Provide the (X, Y) coordinate of the cell's center where the given text is located.  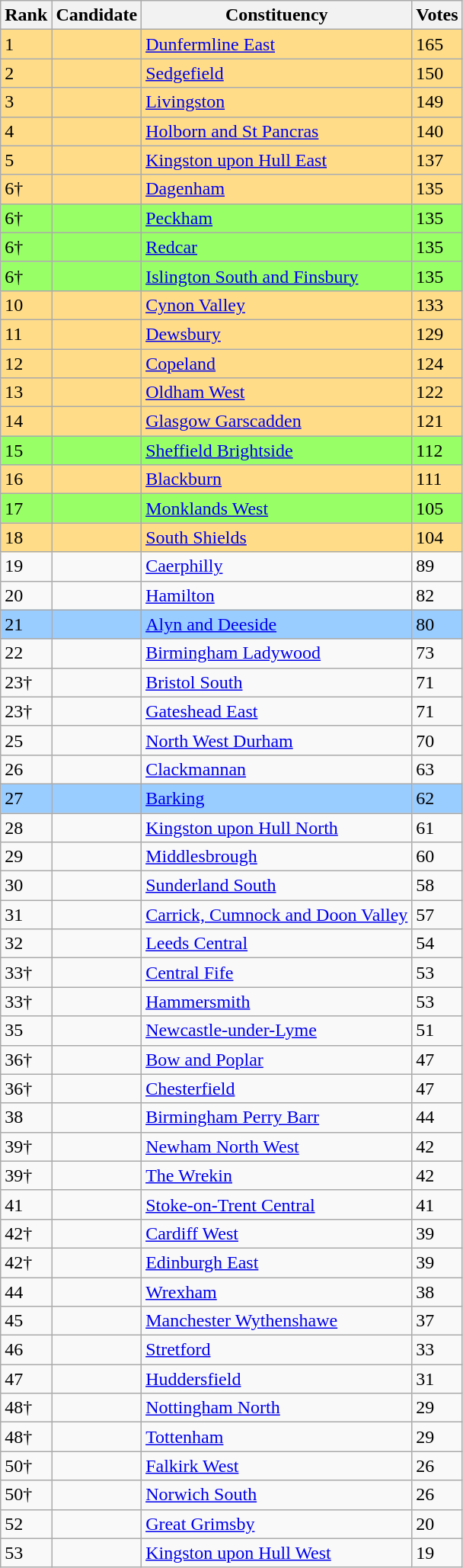
52 (26, 1524)
62 (437, 798)
Hammersmith (277, 1002)
149 (437, 102)
Monklands West (277, 508)
Manchester Wythenshawe (277, 1321)
15 (26, 451)
Hamilton (277, 595)
Islington South and Finsbury (277, 276)
Copeland (277, 364)
Sunderland South (277, 886)
Constituency (277, 15)
104 (437, 537)
Dunfermline East (277, 44)
111 (437, 479)
Newham North West (277, 1146)
The Wrekin (277, 1175)
57 (437, 915)
11 (26, 334)
South Shields (277, 537)
25 (26, 740)
Gateshead East (277, 711)
27 (26, 798)
10 (26, 305)
122 (437, 393)
Alyn and Deeside (277, 624)
32 (26, 944)
Central Fife (277, 973)
61 (437, 827)
30 (26, 886)
137 (437, 160)
121 (437, 422)
22 (26, 653)
Sheffield Brightside (277, 451)
165 (437, 44)
140 (437, 131)
Blackburn (277, 479)
Stoke-on-Trent Central (277, 1204)
17 (26, 508)
45 (26, 1321)
Peckham (277, 218)
70 (437, 740)
Bow and Poplar (277, 1060)
Edinburgh East (277, 1262)
Birmingham Perry Barr (277, 1117)
Candidate (97, 15)
Dagenham (277, 189)
Kingston upon Hull East (277, 160)
Barking (277, 798)
Dewsbury (277, 334)
Redcar (277, 247)
28 (26, 827)
Huddersfield (277, 1379)
58 (437, 886)
37 (437, 1321)
150 (437, 73)
13 (26, 393)
Cardiff West (277, 1233)
14 (26, 422)
Rank (26, 15)
124 (437, 364)
Birmingham Ladywood (277, 653)
1 (26, 44)
4 (26, 131)
Stretford (277, 1350)
2 (26, 73)
Cynon Valley (277, 305)
Chesterfield (277, 1089)
Norwich South (277, 1495)
73 (437, 653)
Nottingham North (277, 1408)
54 (437, 944)
3 (26, 102)
18 (26, 537)
Leeds Central (277, 944)
Tottenham (277, 1437)
82 (437, 595)
Holborn and St Pancras (277, 131)
Great Grimsby (277, 1524)
Caerphilly (277, 566)
Livingston (277, 102)
Glasgow Garscadden (277, 422)
Sedgefield (277, 73)
Kingston upon Hull North (277, 827)
Falkirk West (277, 1466)
Kingston upon Hull West (277, 1553)
Wrexham (277, 1292)
80 (437, 624)
Newcastle-under-Lyme (277, 1031)
Middlesbrough (277, 857)
63 (437, 769)
5 (26, 160)
46 (26, 1350)
35 (26, 1031)
12 (26, 364)
112 (437, 451)
89 (437, 566)
51 (437, 1031)
North West Durham (277, 740)
Votes (437, 15)
Oldham West (277, 393)
129 (437, 334)
Carrick, Cumnock and Doon Valley (277, 915)
133 (437, 305)
16 (26, 479)
105 (437, 508)
21 (26, 624)
33 (437, 1350)
Clackmannan (277, 769)
Bristol South (277, 682)
60 (437, 857)
